Return [x, y] of the center of cell containing provided text 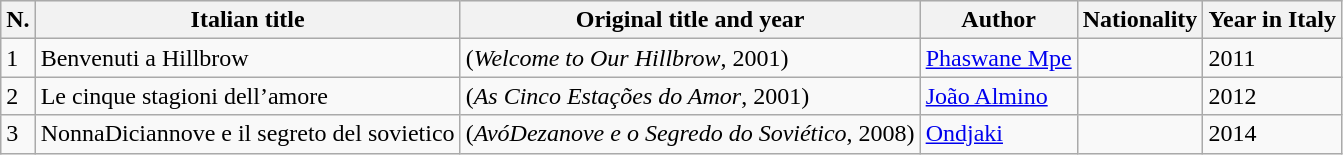
2012 [1272, 96]
Le cinque stagioni dell’amore [248, 96]
Original title and year [690, 20]
Nationality [1140, 20]
João Almino [998, 96]
Year in Italy [1272, 20]
(Welcome to Our Hillbrow, 2001) [690, 58]
NonnaDiciannove e il segreto del sovietico [248, 134]
(AvóDezanove e o Segredo do Soviético, 2008) [690, 134]
Benvenuti a Hillbrow [248, 58]
2011 [1272, 58]
Ondjaki [998, 134]
2 [18, 96]
(As Cinco Estações do Amor, 2001) [690, 96]
2014 [1272, 134]
1 [18, 58]
3 [18, 134]
N. [18, 20]
Phaswane Mpe [998, 58]
Italian title [248, 20]
Author [998, 20]
